Capture the cell that displays the provided text and extract its [x, y] central coordinate. 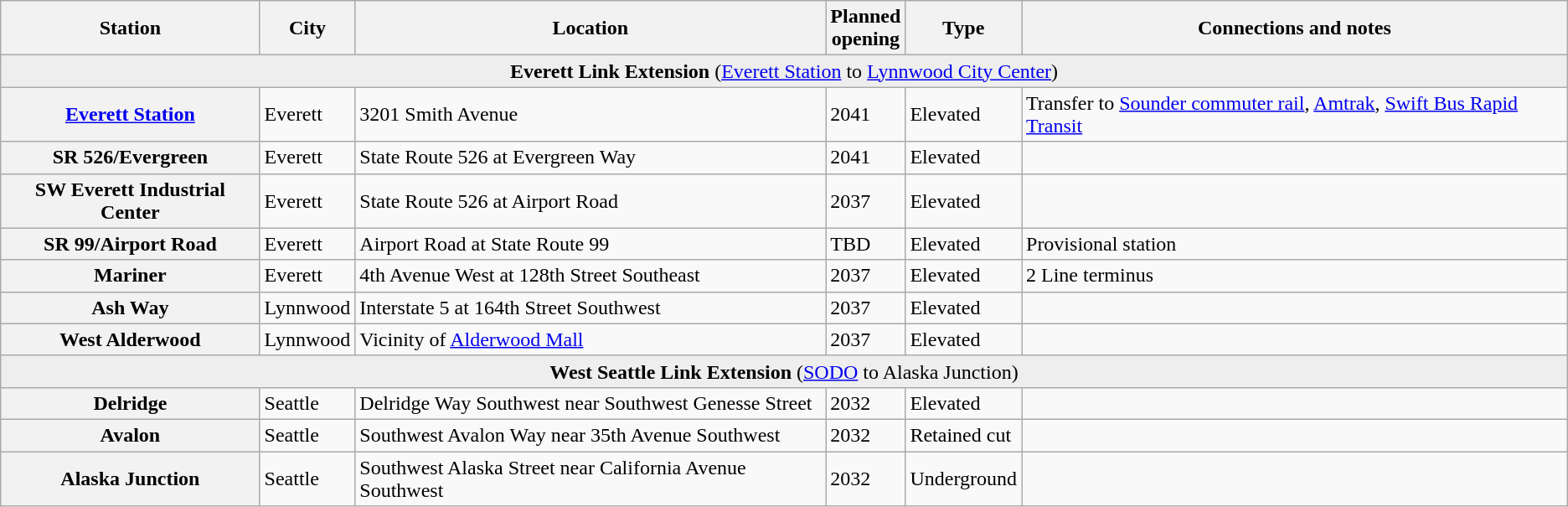
Transfer to Sounder commuter rail, Amtrak, Swift Bus Rapid Transit [1295, 114]
City [307, 28]
Everett Station [131, 114]
SR 526/Evergreen [131, 158]
4th Avenue West at 128th Street Southeast [591, 276]
Provisional station [1295, 244]
Type [963, 28]
State Route 526 at Airport Road [591, 201]
Mariner [131, 276]
SW Everett Industrial Center [131, 201]
Underground [963, 478]
Ash Way [131, 308]
Interstate 5 at 164th Street Southwest [591, 308]
Avalon [131, 435]
Location [591, 28]
State Route 526 at Evergreen Way [591, 158]
Plannedopening [866, 28]
West Alderwood [131, 339]
Station [131, 28]
Southwest Avalon Way near 35th Avenue Southwest [591, 435]
TBD [866, 244]
Delridge [131, 403]
Alaska Junction [131, 478]
2 Line terminus [1295, 276]
Vicinity of Alderwood Mall [591, 339]
West Seattle Link Extension (SODO to Alaska Junction) [784, 371]
Retained cut [963, 435]
Connections and notes [1295, 28]
Southwest Alaska Street near California Avenue Southwest [591, 478]
SR 99/Airport Road [131, 244]
Airport Road at State Route 99 [591, 244]
Delridge Way Southwest near Southwest Genesse Street [591, 403]
Everett Link Extension (Everett Station to Lynnwood City Center) [784, 71]
3201 Smith Avenue [591, 114]
